Locate the cell with the specified text and output its [x, y] center coordinate. 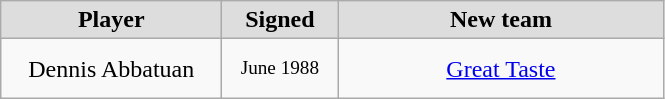
June 1988 [280, 69]
New team [501, 20]
Dennis Abbatuan [112, 69]
Great Taste [501, 69]
Player [112, 20]
Signed [280, 20]
